Locate the cell with the specified text and output its (x, y) center coordinate. 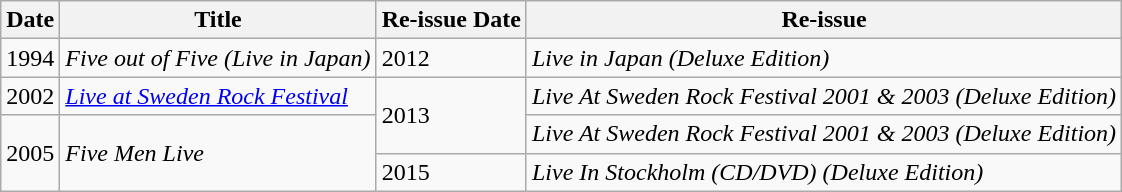
Five Men Live (218, 153)
1994 (30, 58)
Live in Japan (Deluxe Edition) (824, 58)
Re-issue (824, 20)
Live at Sweden Rock Festival (218, 96)
Title (218, 20)
2012 (451, 58)
2013 (451, 115)
2005 (30, 153)
Live In Stockholm (CD/DVD) (Deluxe Edition) (824, 172)
Date (30, 20)
Re-issue Date (451, 20)
Five out of Five (Live in Japan) (218, 58)
2002 (30, 96)
2015 (451, 172)
